Capture the cell that displays the provided text and extract its (X, Y) central coordinate. 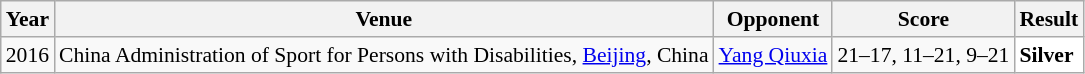
Venue (384, 19)
2016 (28, 55)
China Administration of Sport for Persons with Disabilities, Beijing, China (384, 55)
Yang Qiuxia (774, 55)
Score (923, 19)
21–17, 11–21, 9–21 (923, 55)
Result (1048, 19)
Year (28, 19)
Opponent (774, 19)
Silver (1048, 55)
